Search for the cell housing the specified text and yield its [X, Y] center coordinate. 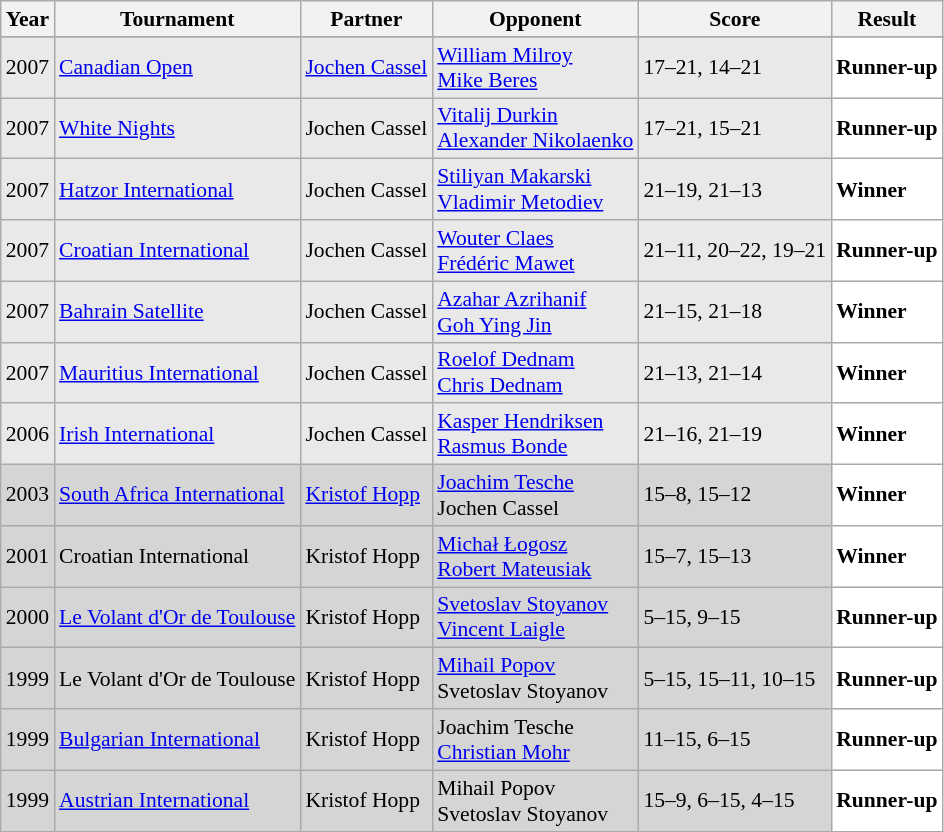
21–19, 21–13 [734, 190]
5–15, 15–11, 10–15 [734, 678]
Bahrain Satellite [177, 312]
15–8, 15–12 [734, 496]
Hatzor International [177, 190]
Bulgarian International [177, 740]
Vitalij Durkin Alexander Nikolaenko [535, 128]
2003 [28, 496]
South Africa International [177, 496]
Joachim Tesche Christian Mohr [535, 740]
17–21, 14–21 [734, 68]
Stiliyan Makarski Vladimir Metodiev [535, 190]
Score [734, 19]
11–15, 6–15 [734, 740]
21–15, 21–18 [734, 312]
Kasper Hendriksen Rasmus Bonde [535, 434]
15–9, 6–15, 4–15 [734, 800]
2006 [28, 434]
Irish International [177, 434]
2001 [28, 556]
Austrian International [177, 800]
15–7, 15–13 [734, 556]
Azahar Azrihanif Goh Ying Jin [535, 312]
William Milroy Mike Beres [535, 68]
21–11, 20–22, 19–21 [734, 250]
Svetoslav Stoyanov Vincent Laigle [535, 618]
Roelof Dednam Chris Dednam [535, 372]
White Nights [177, 128]
Mauritius International [177, 372]
Partner [366, 19]
2000 [28, 618]
5–15, 9–15 [734, 618]
Opponent [535, 19]
21–16, 21–19 [734, 434]
Result [886, 19]
Year [28, 19]
21–13, 21–14 [734, 372]
Canadian Open [177, 68]
17–21, 15–21 [734, 128]
Joachim Tesche Jochen Cassel [535, 496]
Tournament [177, 19]
Wouter Claes Frédéric Mawet [535, 250]
Michał Łogosz Robert Mateusiak [535, 556]
